From the cell containing the given text, extract its center point as [X, Y] coordinate. 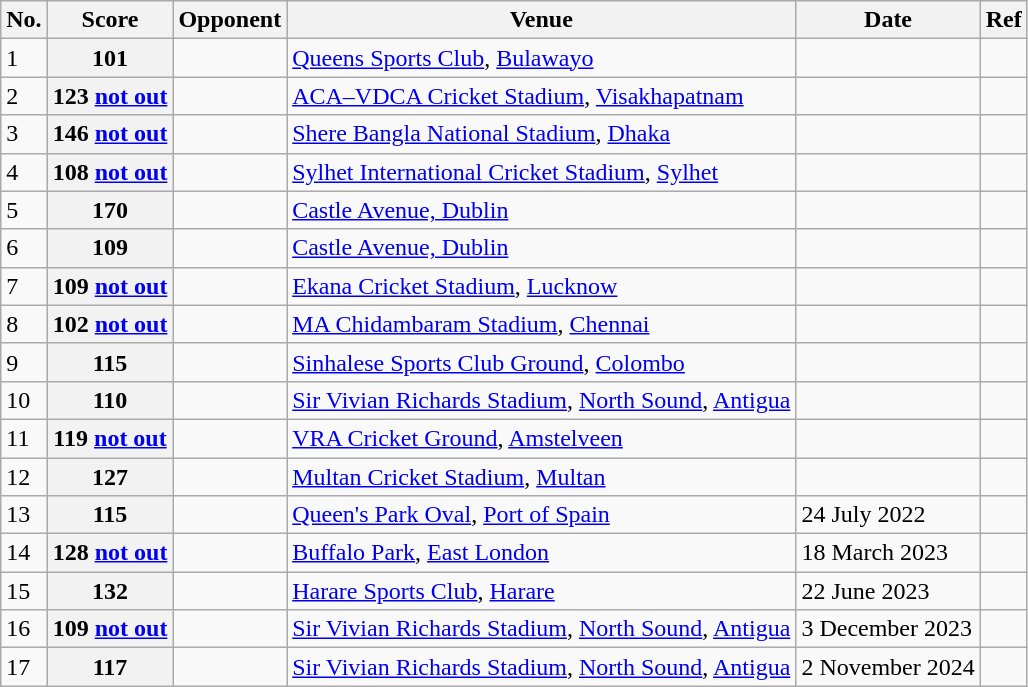
108 not out [110, 172]
2 [24, 96]
128 not out [110, 553]
15 [24, 591]
Ekana Cricket Stadium, Lucknow [542, 286]
127 [110, 477]
Date [888, 20]
Shere Bangla National Stadium, Dhaka [542, 134]
12 [24, 477]
9 [24, 362]
Sylhet International Cricket Stadium, Sylhet [542, 172]
7 [24, 286]
Harare Sports Club, Harare [542, 591]
11 [24, 438]
Opponent [230, 20]
Sinhalese Sports Club Ground, Colombo [542, 362]
123 not out [110, 96]
Queen's Park Oval, Port of Spain [542, 515]
4 [24, 172]
Ref [1004, 20]
102 not out [110, 324]
Buffalo Park, East London [542, 553]
5 [24, 210]
16 [24, 629]
3 December 2023 [888, 629]
3 [24, 134]
146 not out [110, 134]
22 June 2023 [888, 591]
10 [24, 400]
170 [110, 210]
117 [110, 667]
109 [110, 248]
1 [24, 58]
101 [110, 58]
18 March 2023 [888, 553]
Venue [542, 20]
ACA–VDCA Cricket Stadium, Visakhapatnam [542, 96]
2 November 2024 [888, 667]
VRA Cricket Ground, Amstelveen [542, 438]
No. [24, 20]
119 not out [110, 438]
Queens Sports Club, Bulawayo [542, 58]
13 [24, 515]
8 [24, 324]
132 [110, 591]
17 [24, 667]
14 [24, 553]
Score [110, 20]
24 July 2022 [888, 515]
Multan Cricket Stadium, Multan [542, 477]
6 [24, 248]
110 [110, 400]
MA Chidambaram Stadium, Chennai [542, 324]
